Find where the given text appears and provide that cell's center as [X, Y] coordinate. 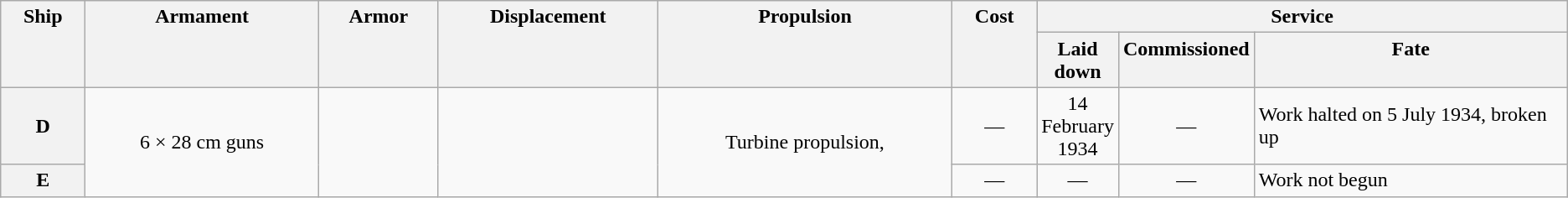
Propulsion [804, 44]
Laid down [1078, 60]
Armor [379, 44]
D [44, 126]
Cost [995, 44]
14 February 1934 [1078, 126]
Armament [203, 44]
Displacement [548, 44]
Work halted on 5 July 1934, broken up [1411, 126]
Fate [1411, 60]
Ship [44, 44]
Service [1302, 17]
E [44, 180]
6 × 28 cm guns [203, 142]
Work not begun [1411, 180]
Turbine propulsion, [804, 142]
Commissioned [1186, 60]
